Identify which cell holds the provided text, then report its [X, Y] central coordinate. 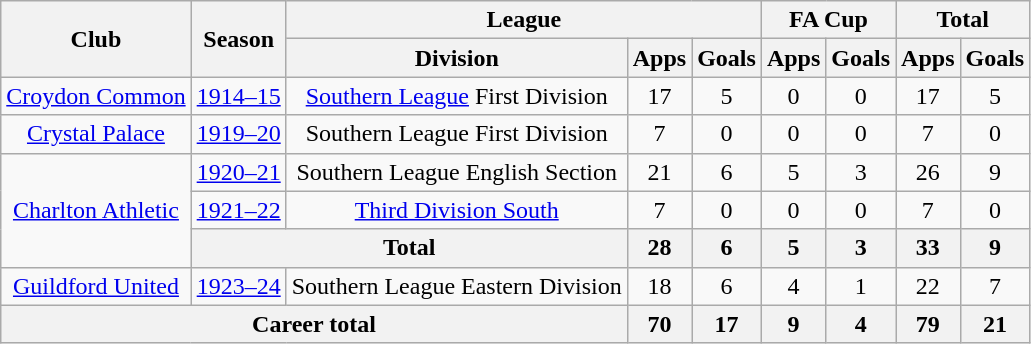
Career total [314, 324]
79 [928, 324]
1 [861, 286]
Club [96, 39]
FA Cup [828, 20]
1919–20 [238, 134]
1914–15 [238, 96]
1923–24 [238, 286]
Guildford United [96, 286]
Season [238, 39]
22 [928, 286]
Division [456, 58]
Crystal Palace [96, 134]
1920–21 [238, 172]
Third Division South [456, 210]
League [524, 20]
26 [928, 172]
Southern League English Section [456, 172]
70 [659, 324]
33 [928, 248]
18 [659, 286]
Croydon Common [96, 96]
28 [659, 248]
Charlton Athletic [96, 210]
Southern League Eastern Division [456, 286]
1921–22 [238, 210]
